Output the (x, y) coordinate of the center of the cell containing the given text.  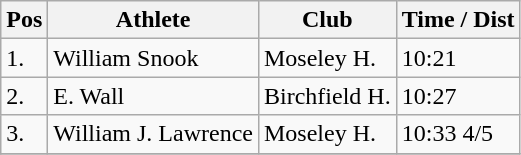
1. (24, 58)
Time / Dist (458, 20)
William Snook (154, 58)
Athlete (154, 20)
2. (24, 96)
Club (327, 20)
Birchfield H. (327, 96)
10:33 4/5 (458, 134)
10:21 (458, 58)
William J. Lawrence (154, 134)
E. Wall (154, 96)
Pos (24, 20)
3. (24, 134)
10:27 (458, 96)
